Determine the [x, y] coordinate at the center of the cell enclosing the given text.  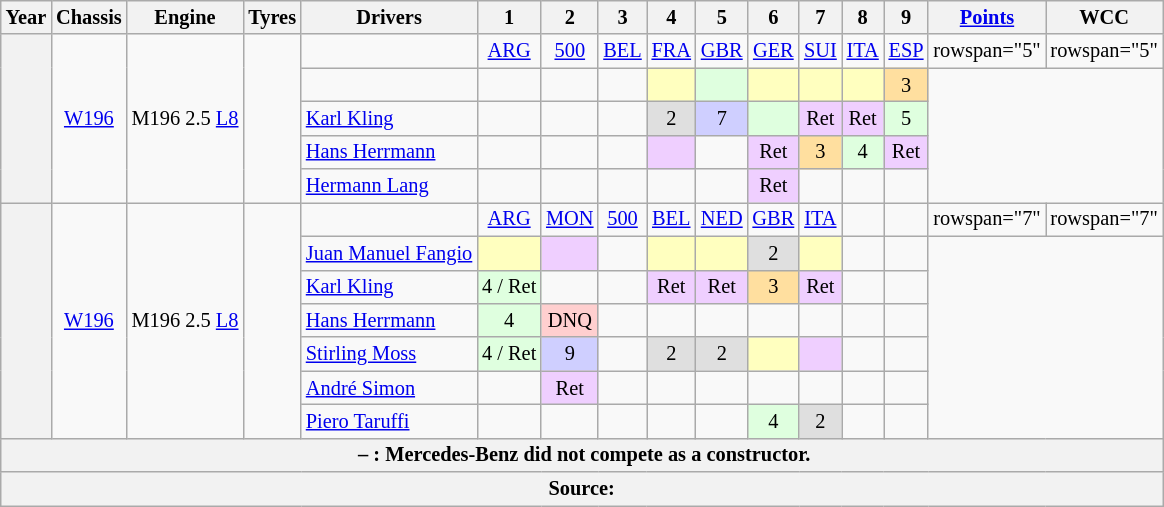
André Simon [389, 388]
Tyres [272, 17]
Year [26, 17]
8 [863, 17]
6 [774, 17]
Stirling Moss [389, 354]
GER [774, 51]
Chassis [88, 17]
Juan Manuel Fangio [389, 253]
– : Mercedes-Benz did not compete as a constructor. [582, 455]
ESP [906, 51]
Source: [582, 489]
1 [509, 17]
Hermann Lang [389, 186]
SUI [820, 51]
Points [986, 17]
NED [722, 219]
DNQ [570, 320]
Drivers [389, 17]
Engine [186, 17]
WCC [1104, 17]
FRA [672, 51]
MON [570, 219]
Piero Taruffi [389, 421]
